For the text-containing cell, return its midpoint in [X, Y] coordinate format. 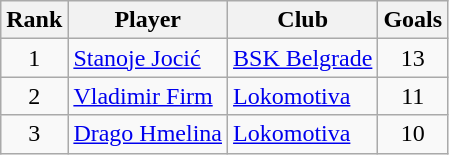
13 [413, 58]
11 [413, 96]
2 [34, 96]
1 [34, 58]
Goals [413, 20]
Stanoje Jocić [148, 58]
BSK Belgrade [303, 58]
Player [148, 20]
3 [34, 134]
Drago Hmelina [148, 134]
Vladimir Firm [148, 96]
10 [413, 134]
Rank [34, 20]
Club [303, 20]
